Extract the [x, y] coordinate from the center of the cell holding the provided text.  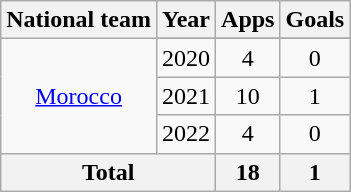
2021 [186, 96]
National team [79, 20]
18 [248, 172]
Apps [248, 20]
Total [108, 172]
Goals [315, 20]
Morocco [79, 96]
Year [186, 20]
10 [248, 96]
2020 [186, 58]
2022 [186, 134]
